Provide the [X, Y] coordinate of the cell's center where the given text is located.  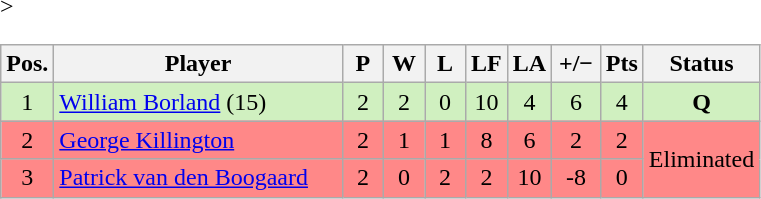
Eliminated [701, 159]
Status [701, 64]
P [362, 64]
8 [487, 140]
3 [28, 178]
Pos. [28, 64]
Q [701, 102]
William Borland (15) [198, 102]
LF [487, 64]
Player [198, 64]
L [444, 64]
LA [529, 64]
George Killington [198, 140]
-8 [576, 178]
Patrick van den Boogaard [198, 178]
Pts [622, 64]
+/− [576, 64]
W [404, 64]
